For the text-containing cell, return its midpoint in [X, Y] coordinate format. 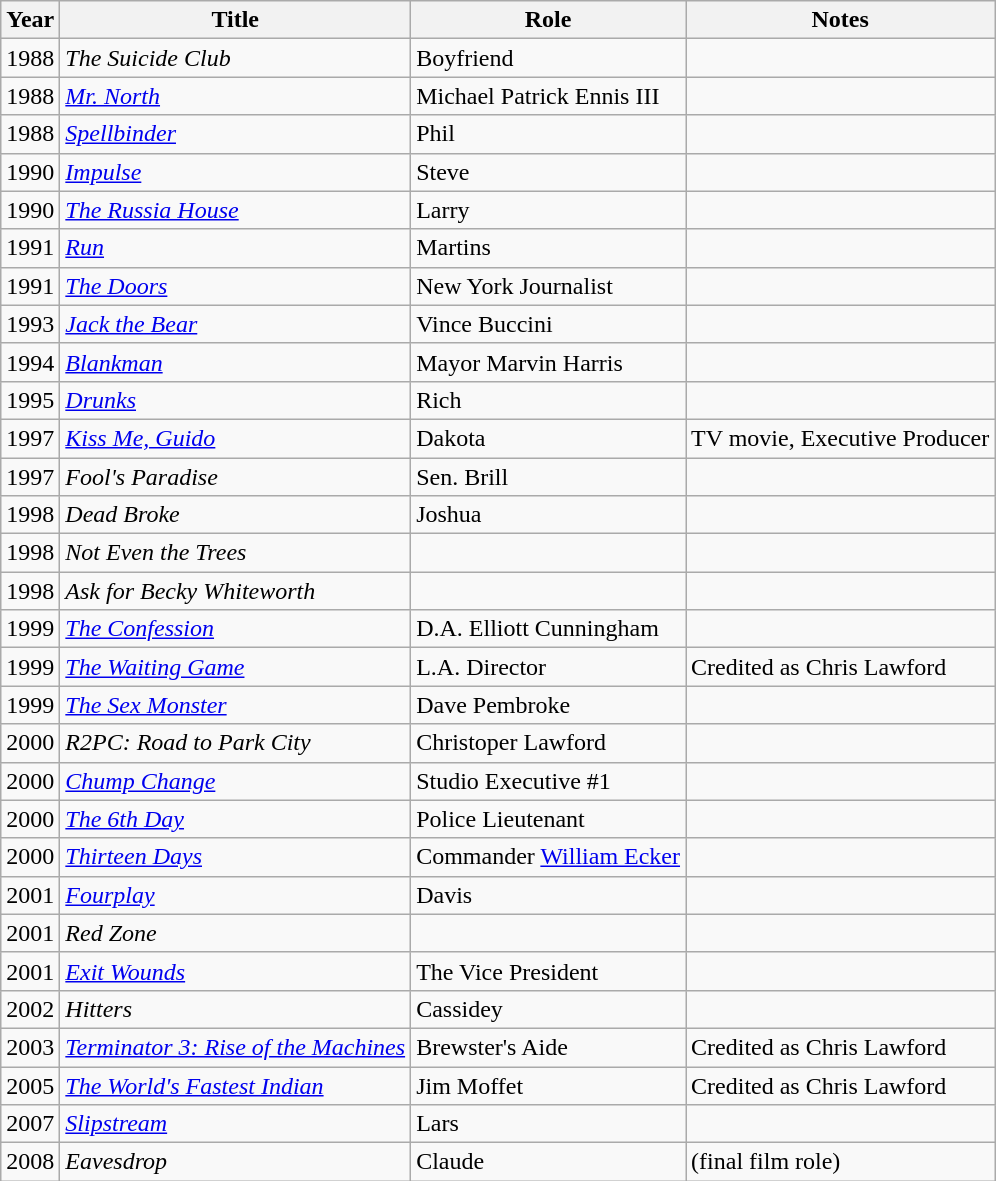
Exit Wounds [236, 971]
Slipstream [236, 1124]
The Doors [236, 286]
Boyfriend [548, 58]
Chump Change [236, 781]
Title [236, 20]
L.A. Director [548, 667]
Sen. Brill [548, 477]
TV movie, Executive Producer [840, 438]
(final film role) [840, 1162]
The Suicide Club [236, 58]
Run [236, 248]
Blankman [236, 362]
The Confession [236, 629]
Vince Buccini [548, 324]
Spellbinder [236, 134]
Claude [548, 1162]
Jim Moffet [548, 1085]
1995 [30, 400]
Police Lieutenant [548, 819]
1993 [30, 324]
Christoper Lawford [548, 743]
Drunks [236, 400]
Dave Pembroke [548, 705]
Not Even the Trees [236, 553]
Fool's Paradise [236, 477]
Davis [548, 895]
Cassidey [548, 1009]
Lars [548, 1124]
Mr. North [236, 96]
Eavesdrop [236, 1162]
Terminator 3: Rise of the Machines [236, 1047]
2003 [30, 1047]
1994 [30, 362]
Rich [548, 400]
Impulse [236, 172]
The 6th Day [236, 819]
The Russia House [236, 210]
Dead Broke [236, 515]
Hitters [236, 1009]
2008 [30, 1162]
The Sex Monster [236, 705]
Joshua [548, 515]
Notes [840, 20]
The Waiting Game [236, 667]
Larry [548, 210]
Studio Executive #1 [548, 781]
Mayor Marvin Harris [548, 362]
Year [30, 20]
Martins [548, 248]
2007 [30, 1124]
The Vice President [548, 971]
2005 [30, 1085]
The World's Fastest Indian [236, 1085]
New York Journalist [548, 286]
Thirteen Days [236, 857]
2002 [30, 1009]
D.A. Elliott Cunningham [548, 629]
Phil [548, 134]
Fourplay [236, 895]
R2PC: Road to Park City [236, 743]
Brewster's Aide [548, 1047]
Michael Patrick Ennis III [548, 96]
Commander William Ecker [548, 857]
Red Zone [236, 933]
Dakota [548, 438]
Ask for Becky Whiteworth [236, 591]
Steve [548, 172]
Role [548, 20]
Jack the Bear [236, 324]
Kiss Me, Guido [236, 438]
